Find where the given text appears and provide that cell's center as (x, y) coordinate. 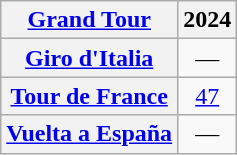
Vuelta a España (90, 134)
47 (208, 96)
Tour de France (90, 96)
2024 (208, 20)
Giro d'Italia (90, 58)
Grand Tour (90, 20)
